For the text-containing cell, return its midpoint in (x, y) coordinate format. 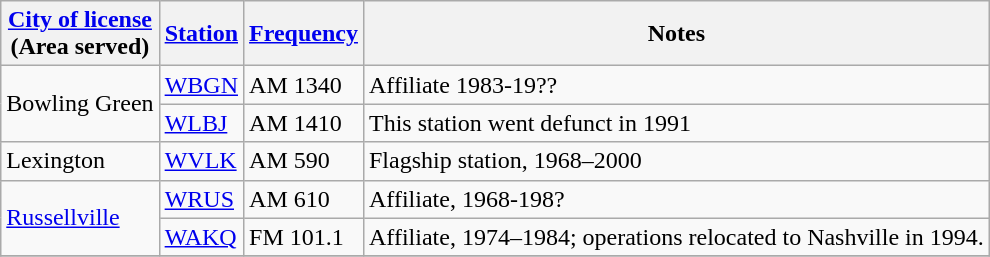
City of license(Area served) (80, 34)
Affiliate, 1974–1984; operations relocated to Nashville in 1994. (676, 237)
WRUS (201, 199)
Flagship station, 1968–2000 (676, 161)
Affiliate, 1968-198? (676, 199)
Notes (676, 34)
FM 101.1 (304, 237)
Frequency (304, 34)
Russellville (80, 218)
WVLK (201, 161)
Lexington (80, 161)
AM 1410 (304, 123)
AM 1340 (304, 85)
AM 590 (304, 161)
AM 610 (304, 199)
Station (201, 34)
Affiliate 1983-19?? (676, 85)
Bowling Green (80, 104)
WAKQ (201, 237)
WLBJ (201, 123)
This station went defunct in 1991 (676, 123)
WBGN (201, 85)
